Scan for the cell matching the given text and deliver its [X, Y] coordinate at center. 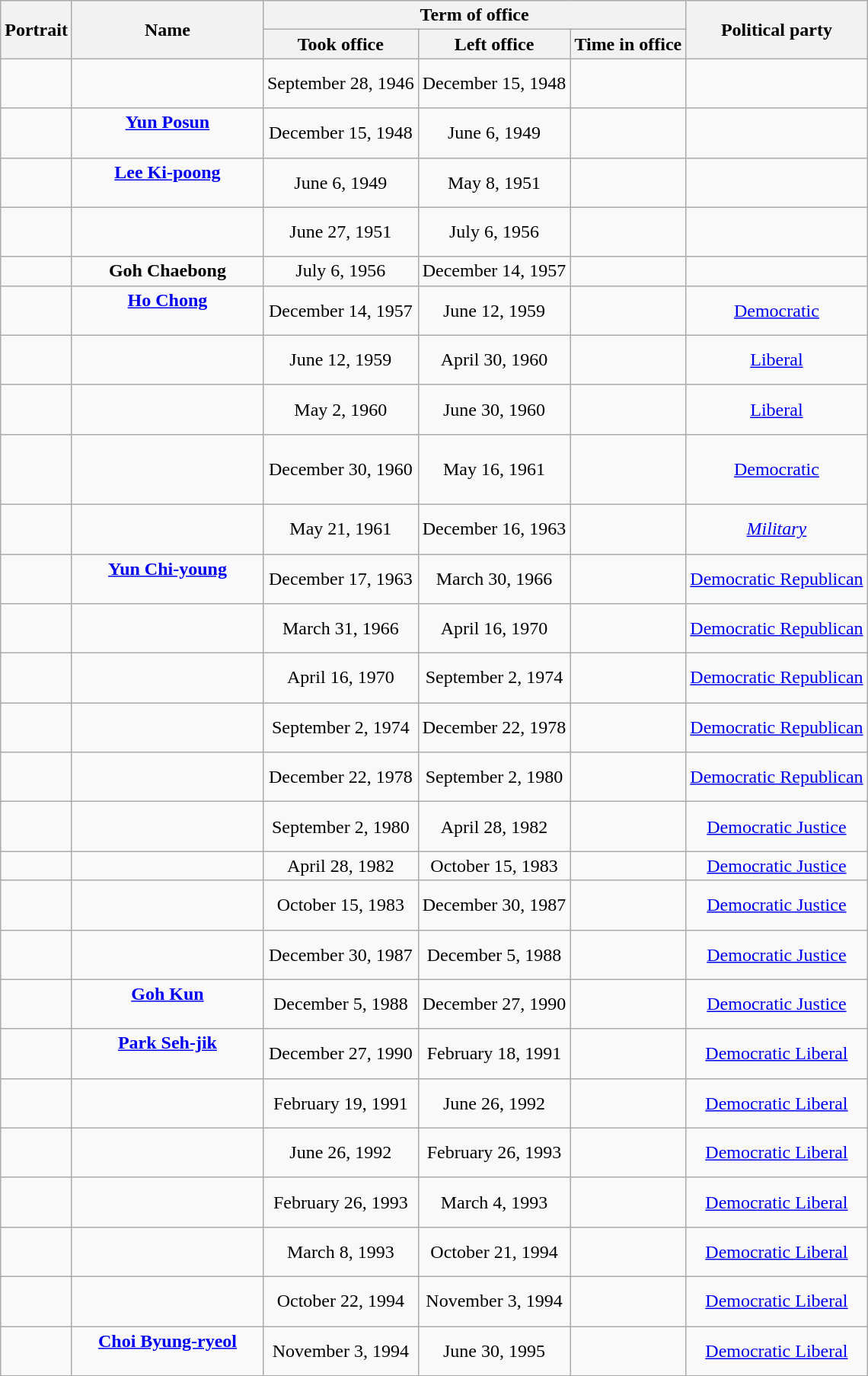
Time in office [628, 44]
March 30, 1966 [494, 579]
March 8, 1993 [340, 1252]
June 27, 1951 [340, 231]
May 16, 1961 [494, 469]
March 4, 1993 [494, 1202]
October 21, 1994 [494, 1252]
June 30, 1960 [494, 410]
Choi Byung-ryeol [168, 1351]
May 8, 1951 [494, 183]
December 16, 1963 [494, 528]
December 17, 1963 [340, 579]
May 2, 1960 [340, 410]
March 31, 1966 [340, 629]
May 21, 1961 [340, 528]
October 22, 1994 [340, 1301]
Left office [494, 44]
February 18, 1991 [494, 1054]
Took office [340, 44]
Yun Chi-young [168, 579]
Lee Ki-poong [168, 183]
Political party [777, 30]
Portrait [37, 30]
June 30, 1995 [494, 1351]
Term of office [474, 15]
Ho Chong [168, 311]
Yun Posun [168, 132]
Goh Chaebong [168, 271]
December 30, 1960 [340, 469]
Military [777, 528]
Goh Kun [168, 1004]
September 28, 1946 [340, 84]
Name [168, 30]
February 19, 1991 [340, 1103]
Park Seh-jik [168, 1054]
April 30, 1960 [494, 359]
